Pinpoint the cell where the given text exists, returning its (x, y) midpoint coordinate. 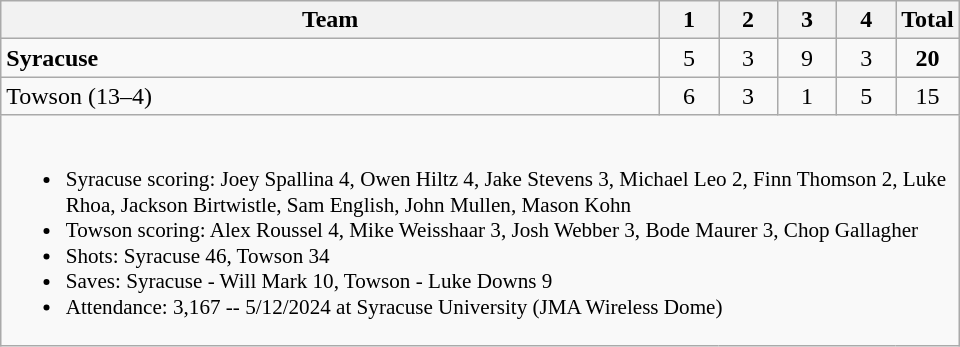
Total (928, 20)
15 (928, 96)
Syracuse (330, 58)
20 (928, 58)
4 (866, 20)
6 (688, 96)
9 (808, 58)
Team (330, 20)
2 (748, 20)
Towson (13–4) (330, 96)
